Capture the cell that displays the provided text and extract its (X, Y) central coordinate. 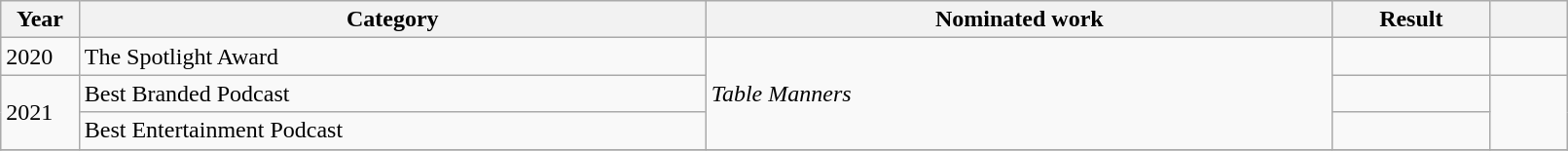
Category (392, 19)
Year (40, 19)
Best Branded Podcast (392, 94)
2021 (40, 112)
Table Manners (1019, 94)
Best Entertainment Podcast (392, 131)
The Spotlight Award (392, 57)
2020 (40, 57)
Result (1411, 19)
Nominated work (1019, 19)
